For the text-containing cell, return its midpoint in (X, Y) coordinate format. 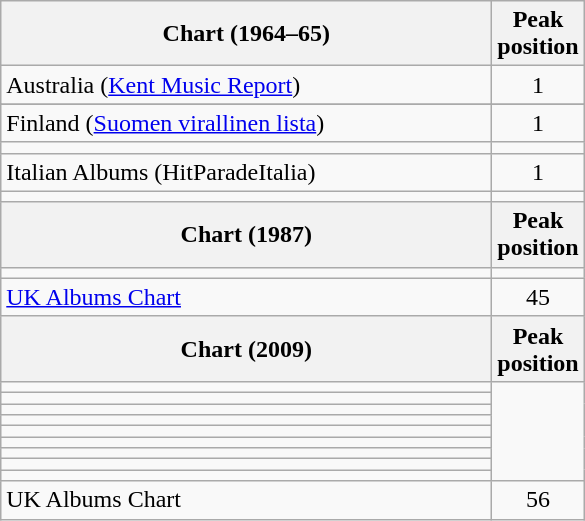
45 (538, 297)
Chart (1964–65) (246, 34)
Chart (2009) (246, 348)
56 (538, 500)
Italian Albums (HitParadeItalia) (246, 172)
Australia (Kent Music Report) (246, 85)
Chart (1987) (246, 234)
Finland (Suomen virallinen lista) (246, 123)
